Determine the (X, Y) coordinate at the center of the cell enclosing the given text.  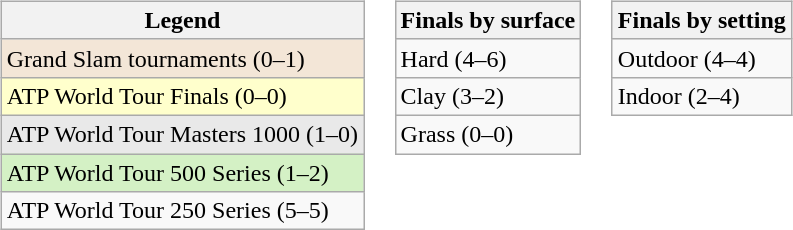
Finals by setting (702, 20)
Legend (182, 20)
Hard (4–6) (488, 58)
ATP World Tour Masters 1000 (1–0) (182, 134)
ATP World Tour 500 Series (1–2) (182, 173)
Grand Slam tournaments (0–1) (182, 58)
Finals by surface (488, 20)
Indoor (2–4) (702, 96)
Outdoor (4–4) (702, 58)
ATP World Tour Finals (0–0) (182, 96)
Clay (3–2) (488, 96)
ATP World Tour 250 Series (5–5) (182, 211)
Grass (0–0) (488, 134)
